For the text-containing cell, return its midpoint in [X, Y] coordinate format. 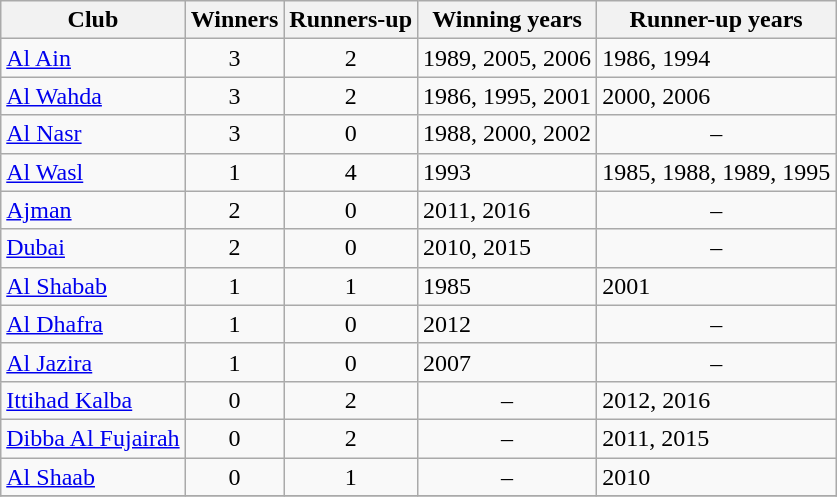
1985, 1988, 1989, 1995 [716, 172]
1986, 1994 [716, 58]
2010 [716, 477]
Club [93, 20]
1985 [508, 286]
Ittihad Kalba [93, 400]
Winners [234, 20]
Runner-up years [716, 20]
4 [351, 172]
1986, 1995, 2001 [508, 96]
Al Jazira [93, 362]
Ajman [93, 210]
Al Ain [93, 58]
Runners-up [351, 20]
Al Shabab [93, 286]
Dubai [93, 248]
2011, 2016 [508, 210]
Al Nasr [93, 134]
2012, 2016 [716, 400]
Al Dhafra [93, 324]
Winning years [508, 20]
Dibba Al Fujairah [93, 438]
2010, 2015 [508, 248]
2001 [716, 286]
1989, 2005, 2006 [508, 58]
2007 [508, 362]
1993 [508, 172]
2011, 2015 [716, 438]
Al Wasl [93, 172]
1988, 2000, 2002 [508, 134]
Al Shaab [93, 477]
Al Wahda [93, 96]
2000, 2006 [716, 96]
2012 [508, 324]
